For the text-containing cell, return its midpoint in [x, y] coordinate format. 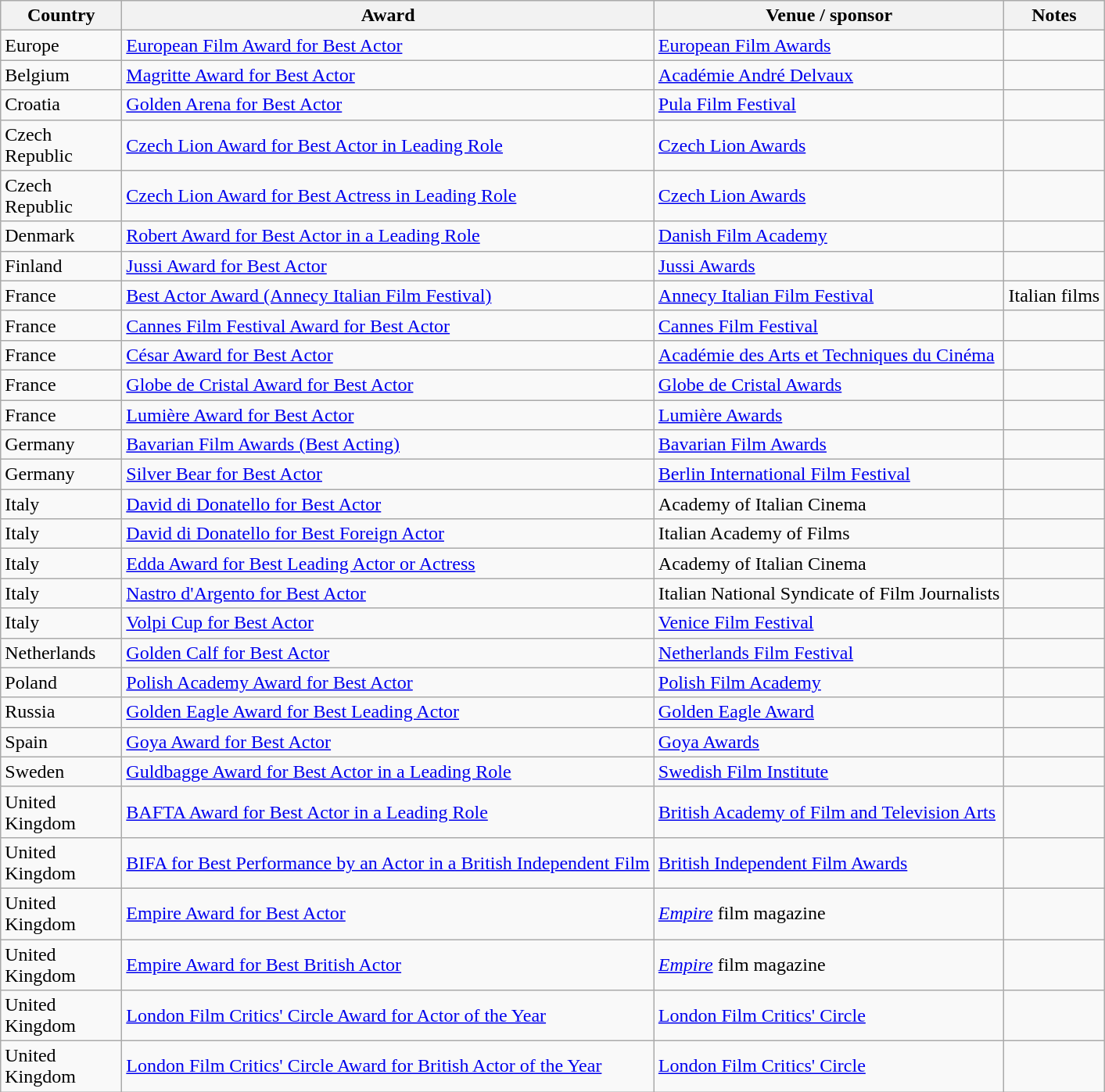
Lumière Awards [829, 415]
Berlin International Film Festival [829, 474]
Académie des Arts et Techniques du Cinéma [829, 355]
London Film Critics' Circle Award for British Actor of the Year [388, 1066]
Netherlands [61, 653]
Czech Lion Award for Best Actor in Leading Role [388, 145]
BIFA for Best Performance by an Actor in a British Independent Film [388, 863]
Edda Award for Best Leading Actor or Actress [388, 564]
Académie André Delvaux [829, 75]
Sweden [61, 772]
Russia [61, 712]
Finland [61, 266]
Venue / sponsor [829, 16]
César Award for Best Actor [388, 355]
Pula Film Festival [829, 105]
British Academy of Film and Television Arts [829, 811]
Goya Award for Best Actor [388, 742]
Swedish Film Institute [829, 772]
Goya Awards [829, 742]
Croatia [61, 105]
Belgium [61, 75]
European Film Awards [829, 45]
Jussi Award for Best Actor [388, 266]
Polish Film Academy [829, 682]
Golden Eagle Award for Best Leading Actor [388, 712]
Best Actor Award (Annecy Italian Film Festival) [388, 295]
Jussi Awards [829, 266]
Notes [1054, 16]
Globe de Cristal Award for Best Actor [388, 385]
Italian National Syndicate of Film Journalists [829, 593]
Cannes Film Festival [829, 325]
Polish Academy Award for Best Actor [388, 682]
Country [61, 16]
Magritte Award for Best Actor [388, 75]
Spain [61, 742]
Italian Academy of Films [829, 534]
Europe [61, 45]
Netherlands Film Festival [829, 653]
Volpi Cup for Best Actor [388, 623]
David di Donatello for Best Actor [388, 504]
Bavarian Film Awards [829, 445]
Empire Award for Best Actor [388, 913]
Italian films [1054, 295]
London Film Critics' Circle Award for Actor of the Year [388, 1016]
Golden Eagle Award [829, 712]
Golden Arena for Best Actor [388, 105]
Bavarian Film Awards (Best Acting) [388, 445]
Annecy Italian Film Festival [829, 295]
Cannes Film Festival Award for Best Actor [388, 325]
Golden Calf for Best Actor [388, 653]
British Independent Film Awards [829, 863]
Danish Film Academy [829, 236]
Venice Film Festival [829, 623]
Lumière Award for Best Actor [388, 415]
David di Donatello for Best Foreign Actor [388, 534]
Denmark [61, 236]
European Film Award for Best Actor [388, 45]
Silver Bear for Best Actor [388, 474]
Nastro d'Argento for Best Actor [388, 593]
Award [388, 16]
Poland [61, 682]
Globe de Cristal Awards [829, 385]
Empire Award for Best British Actor [388, 965]
Czech Lion Award for Best Actress in Leading Role [388, 195]
Guldbagge Award for Best Actor in a Leading Role [388, 772]
BAFTA Award for Best Actor in a Leading Role [388, 811]
Robert Award for Best Actor in a Leading Role [388, 236]
